Determine the (x, y) coordinate at the center of the cell enclosing the given text.  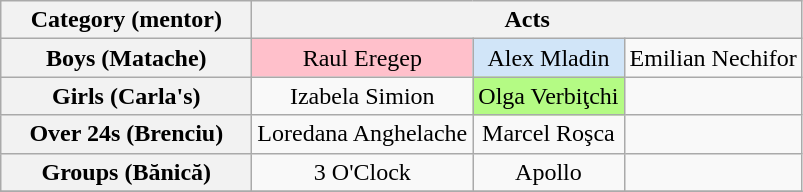
Loredana Anghelache (362, 134)
Izabela Simion (362, 96)
Groups (Bănică) (126, 172)
Olga Verbiţchi (548, 96)
Girls (Carla's) (126, 96)
Acts (528, 20)
Boys (Matache) (126, 58)
Alex Mladin (548, 58)
Apollo (548, 172)
Over 24s (Brenciu) (126, 134)
Marcel Roşca (548, 134)
Raul Eregep (362, 58)
3 O'Clock (362, 172)
Category (mentor) (126, 20)
Emilian Nechifor (713, 58)
